Capture the cell that displays the provided text and extract its [x, y] central coordinate. 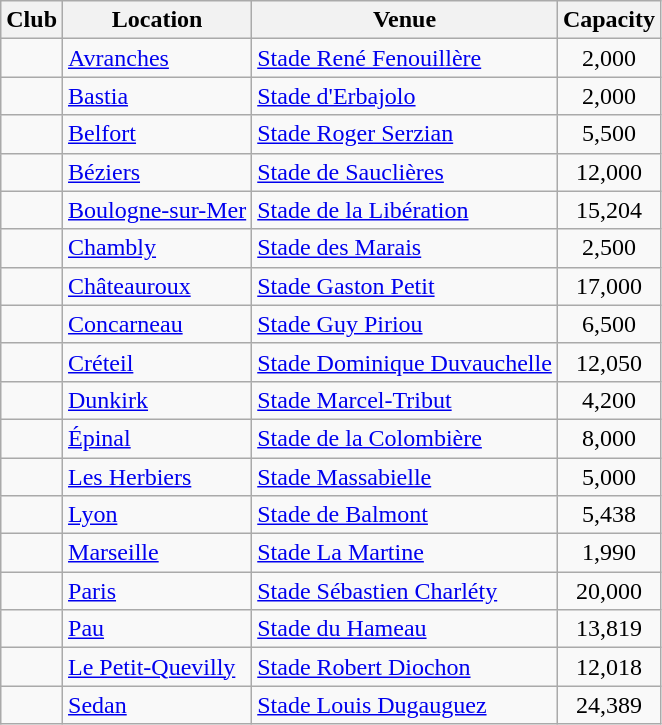
Stade Louis Dugauguez [405, 705]
Châteauroux [158, 286]
Stade Massabielle [405, 477]
5,438 [608, 515]
Stade de la Colombière [405, 438]
5,000 [608, 477]
Lyon [158, 515]
Boulogne-sur-Mer [158, 210]
Stade Guy Piriou [405, 324]
Chambly [158, 248]
Stade de la Libération [405, 210]
Pau [158, 629]
Stade des Marais [405, 248]
Les Herbiers [158, 477]
Stade du Hameau [405, 629]
12,018 [608, 667]
Épinal [158, 438]
Stade Robert Diochon [405, 667]
24,389 [608, 705]
Stade Roger Serzian [405, 134]
Stade d'Erbajolo [405, 96]
Concarneau [158, 324]
Stade Gaston Petit [405, 286]
17,000 [608, 286]
Béziers [158, 172]
Stade René Fenouillère [405, 58]
4,200 [608, 400]
Le Petit-Quevilly [158, 667]
Club [32, 20]
Stade Sébastien Charléty [405, 591]
Créteil [158, 362]
15,204 [608, 210]
Bastia [158, 96]
Dunkirk [158, 400]
Belfort [158, 134]
13,819 [608, 629]
8,000 [608, 438]
Stade La Martine [405, 553]
Stade de Sauclières [405, 172]
Venue [405, 20]
Capacity [608, 20]
12,050 [608, 362]
12,000 [608, 172]
2,500 [608, 248]
Marseille [158, 553]
Stade Dominique Duvauchelle [405, 362]
1,990 [608, 553]
Stade Marcel-Tribut [405, 400]
Stade de Balmont [405, 515]
Paris [158, 591]
5,500 [608, 134]
Location [158, 20]
Avranches [158, 58]
6,500 [608, 324]
20,000 [608, 591]
Sedan [158, 705]
